Determine the (X, Y) coordinate at the center of the cell enclosing the given text.  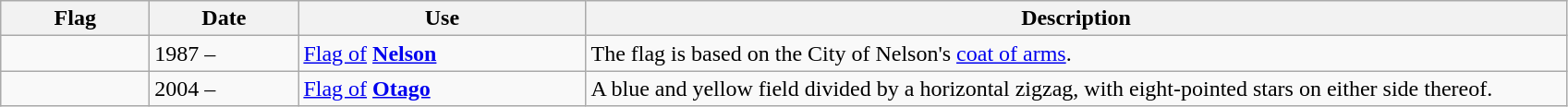
Description (1076, 18)
Use (442, 18)
1987 – (224, 53)
Flag of Nelson (442, 53)
Flag (76, 18)
A blue and yellow field divided by a horizontal zigzag, with eight-pointed stars on either side thereof. (1076, 89)
Flag of Otago (442, 89)
Date (224, 18)
2004 – (224, 89)
The flag is based on the City of Nelson's coat of arms. (1076, 53)
